Return the (x, y) coordinate for the center point of the cell that contains the specified text.  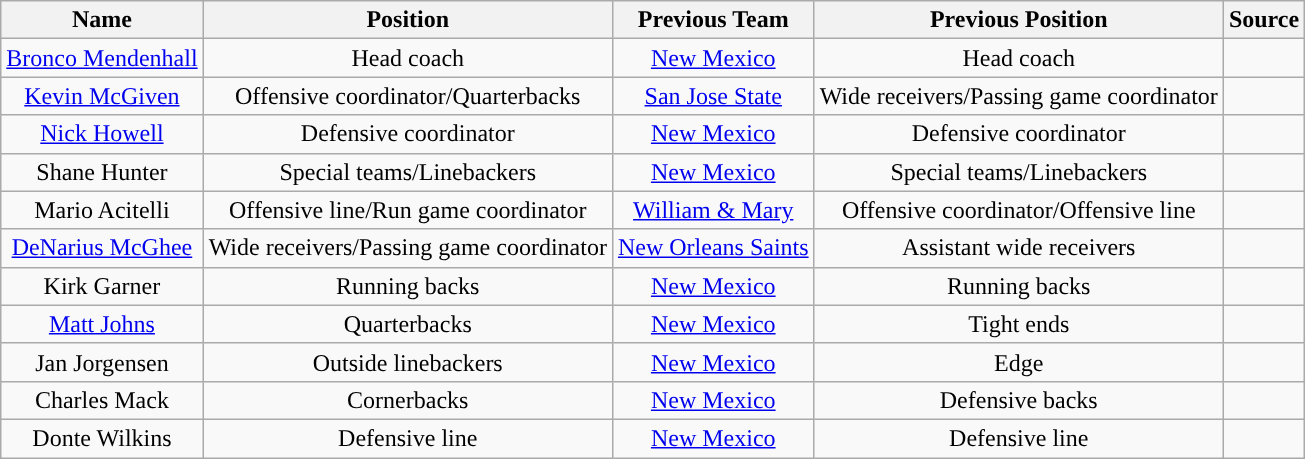
Position (408, 20)
Cornerbacks (408, 400)
Source (1264, 20)
Previous Position (1018, 20)
Shane Hunter (102, 172)
Quarterbacks (408, 324)
Matt Johns (102, 324)
Outside linebackers (408, 362)
Jan Jorgensen (102, 362)
Nick Howell (102, 134)
Name (102, 20)
Bronco Mendenhall (102, 58)
Offensive line/Run game coordinator (408, 210)
Charles Mack (102, 400)
Offensive coordinator/Offensive line (1018, 210)
Kevin McGiven (102, 96)
Edge (1018, 362)
Donte Wilkins (102, 438)
Previous Team (713, 20)
New Orleans Saints (713, 248)
DeNarius McGhee (102, 248)
Defensive backs (1018, 400)
Tight ends (1018, 324)
San Jose State (713, 96)
Offensive coordinator/Quarterbacks (408, 96)
Assistant wide receivers (1018, 248)
Mario Acitelli (102, 210)
William & Mary (713, 210)
Kirk Garner (102, 286)
